For the text-containing cell, return its midpoint in [x, y] coordinate format. 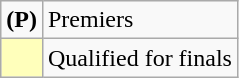
Premiers [140, 20]
Qualified for finals [140, 58]
(P) [22, 20]
